Capture the cell that displays the provided text and extract its (X, Y) central coordinate. 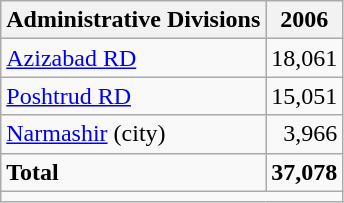
37,078 (304, 172)
Administrative Divisions (134, 20)
Poshtrud RD (134, 96)
18,061 (304, 58)
2006 (304, 20)
3,966 (304, 134)
Total (134, 172)
15,051 (304, 96)
Azizabad RD (134, 58)
Narmashir (city) (134, 134)
